Capture the cell that displays the provided text and extract its (x, y) central coordinate. 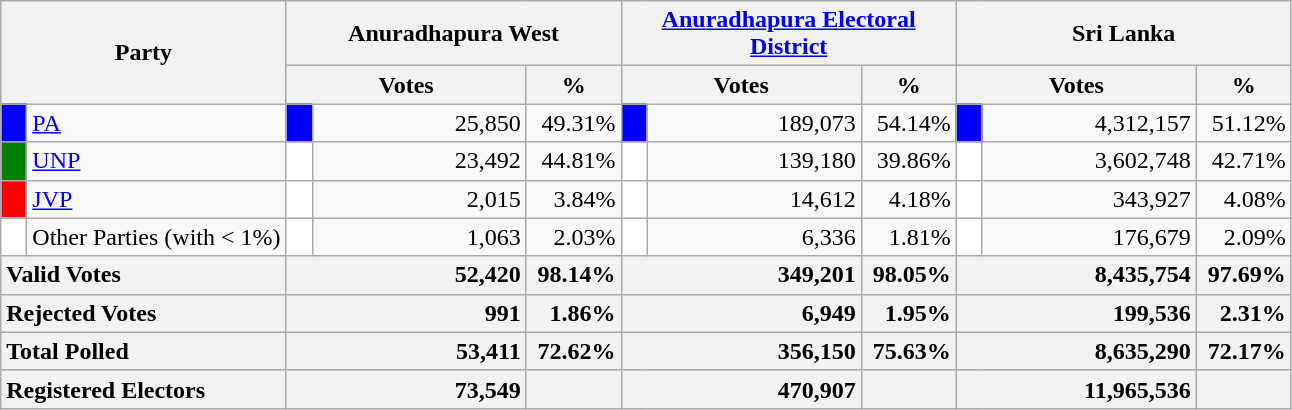
2.09% (1244, 237)
139,180 (754, 161)
2.03% (574, 237)
Rejected Votes (144, 313)
3,602,748 (1089, 161)
Anuradhapura Electoral District (788, 34)
51.12% (1244, 123)
2,015 (419, 199)
8,435,754 (1076, 275)
349,201 (741, 275)
54.14% (908, 123)
42.71% (1244, 161)
Sri Lanka (1124, 34)
Valid Votes (144, 275)
Anuradhapura West (454, 34)
2.31% (1244, 313)
44.81% (574, 161)
991 (406, 313)
52,420 (406, 275)
98.14% (574, 275)
23,492 (419, 161)
97.69% (1244, 275)
1.95% (908, 313)
8,635,290 (1076, 351)
UNP (156, 161)
Registered Electors (144, 389)
49.31% (574, 123)
73,549 (406, 389)
1.86% (574, 313)
1.81% (908, 237)
3.84% (574, 199)
343,927 (1089, 199)
PA (156, 123)
1,063 (419, 237)
6,949 (741, 313)
356,150 (741, 351)
189,073 (754, 123)
470,907 (741, 389)
4.18% (908, 199)
Party (144, 52)
72.17% (1244, 351)
199,536 (1076, 313)
Total Polled (144, 351)
53,411 (406, 351)
176,679 (1089, 237)
98.05% (908, 275)
6,336 (754, 237)
39.86% (908, 161)
75.63% (908, 351)
25,850 (419, 123)
JVP (156, 199)
72.62% (574, 351)
4,312,157 (1089, 123)
14,612 (754, 199)
11,965,536 (1076, 389)
Other Parties (with < 1%) (156, 237)
4.08% (1244, 199)
